Provide the (X, Y) coordinate of the cell's center where the given text is located.  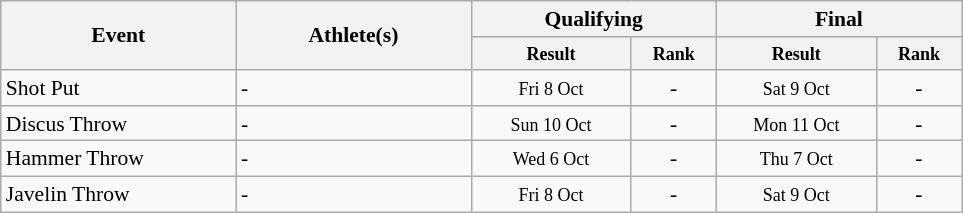
Mon 11 Oct (796, 124)
Athlete(s) (354, 36)
Hammer Throw (118, 159)
Wed 6 Oct (551, 159)
Javelin Throw (118, 195)
Discus Throw (118, 124)
Shot Put (118, 88)
Event (118, 36)
Final (838, 19)
Sun 10 Oct (551, 124)
Qualifying (594, 19)
Thu 7 Oct (796, 159)
